Identify which cell holds the provided text, then report its (x, y) central coordinate. 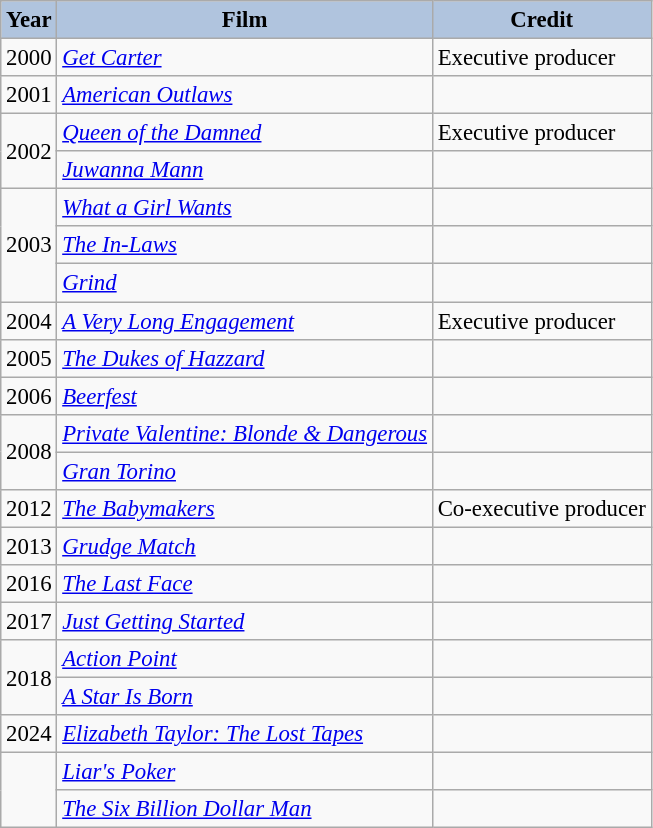
2018 (29, 678)
Juwanna Mann (244, 170)
Queen of the Damned (244, 133)
2003 (29, 246)
The Last Face (244, 584)
2001 (29, 95)
A Very Long Engagement (244, 321)
The Babymakers (244, 509)
Film (244, 20)
2002 (29, 152)
The In-Laws (244, 245)
2016 (29, 584)
2005 (29, 358)
Gran Torino (244, 471)
2008 (29, 452)
Elizabeth Taylor: The Lost Tapes (244, 734)
Co-executive producer (542, 509)
Private Valentine: Blonde & Dangerous (244, 433)
Get Carter (244, 58)
Beerfest (244, 396)
2012 (29, 509)
2000 (29, 58)
Liar's Poker (244, 772)
Grudge Match (244, 546)
Action Point (244, 659)
2017 (29, 621)
2013 (29, 546)
A Star Is Born (244, 697)
Credit (542, 20)
2006 (29, 396)
The Six Billion Dollar Man (244, 809)
Just Getting Started (244, 621)
Year (29, 20)
The Dukes of Hazzard (244, 358)
Grind (244, 283)
American Outlaws (244, 95)
2024 (29, 734)
What a Girl Wants (244, 208)
2004 (29, 321)
